For the text-containing cell, return its midpoint in (X, Y) coordinate format. 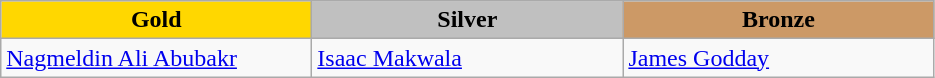
Isaac Makwala (468, 58)
Silver (468, 20)
Bronze (778, 20)
Gold (156, 20)
Nagmeldin Ali Abubakr (156, 58)
James Godday (778, 58)
